Output the (X, Y) coordinate of the center of the cell containing the given text.  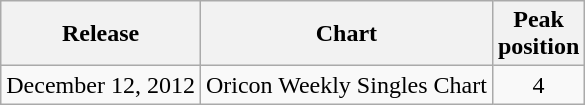
December 12, 2012 (101, 85)
4 (538, 85)
Peakposition (538, 34)
Release (101, 34)
Oricon Weekly Singles Chart (346, 85)
Chart (346, 34)
